For the text-containing cell, return its midpoint in [X, Y] coordinate format. 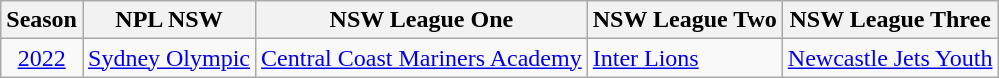
Sydney Olympic [168, 58]
Central Coast Mariners Academy [422, 58]
NPL NSW [168, 20]
NSW League Two [684, 20]
Newcastle Jets Youth [890, 58]
2022 [42, 58]
Inter Lions [684, 58]
NSW League Three [890, 20]
NSW League One [422, 20]
Season [42, 20]
